Return [X, Y] of the center of cell containing provided text 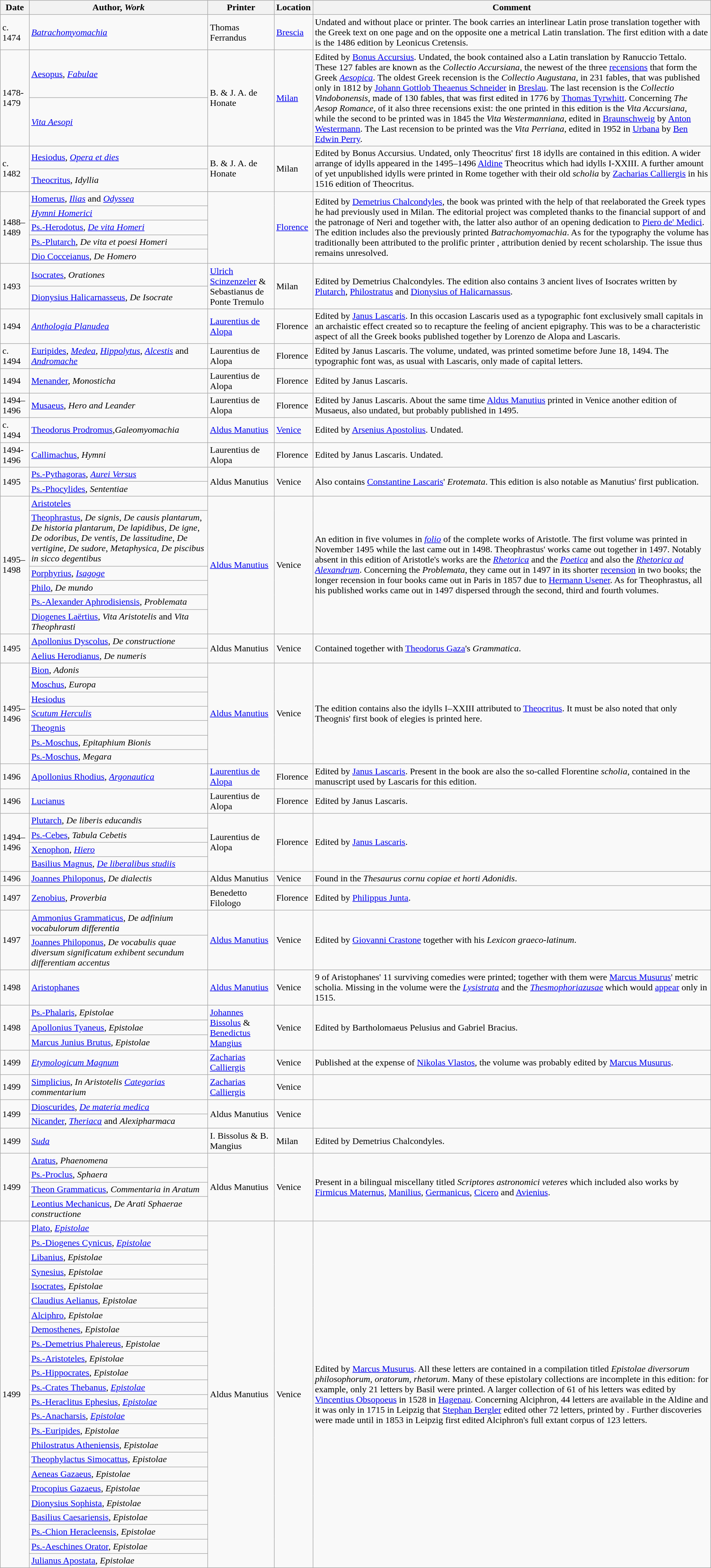
Theognis [118, 728]
Nicander, Theriaca and Alexipharmaca [118, 1121]
Marcus Junius Brutus, Epistolae [118, 1043]
Dionysius Sophista, Epistolae [118, 1503]
Dionysius Halicarnasseus, De Isocrate [118, 298]
Procopius Gazaeus, Epistolae [118, 1488]
Julianus Apostata, Epistolae [118, 1561]
Homerus, Ilias and Odyssea [118, 199]
Aesopus, Fabulae [118, 74]
Ps.-Diogenes Cynicus, Epistolae [118, 1243]
Joannes Philoponus, De vocabulis quae diversum significatum exhibent secundum differentiam accentus [118, 952]
I. Bissolus & B. Mangius [241, 1141]
Ammonius Grammaticus, De adfinium vocabulorum differentia [118, 922]
Aeneas Gazaeus, Epistolae [118, 1474]
Leontius Mechanicus, De Arati Sphaerae constructione [118, 1209]
1495–1498 [15, 565]
Plato, Epistolae [118, 1228]
Batrachomyomachia [118, 32]
Printer [241, 8]
Aelius Herodianus, De numeris [118, 656]
1478-1479 [15, 98]
Contained together with Theodorus Gaza's Grammatica. [512, 648]
Apollonius Tyaneus, Epistolae [118, 1027]
Location [294, 8]
Ps.-Pythagoras, Aurei Versus [118, 474]
Libanius, Epistolae [118, 1257]
c. 1474 [15, 32]
Philo, De mundo [118, 588]
Ps.-Alexander Aphrodisiensis, Problemata [118, 602]
Found in the Thesaurus cornu copiae et horti Adonidis. [512, 878]
Edited by Demetrius Chalcondyles. [512, 1141]
Ps.-Moschus, Megara [118, 757]
1494-1496 [15, 455]
Apollonius Dyscolus, De constructione [118, 641]
Ps.-Chion Heracleensis, Epistolae [118, 1532]
Ps.-Plutarch, De vita et poesi Homeri [118, 242]
Johannes Bissolus & Benedictus Mangius [241, 1028]
Ps.-Herodotus, De vita Homeri [118, 227]
Theodorus Prodromus,Galeomyomachia [118, 430]
Dio Cocceianus, De Homero [118, 256]
Joannes Philoponus, De dialectis [118, 878]
Menander, Monosticha [118, 380]
Dioscurides, De materia medica [118, 1107]
Simplicius, In Aristotelis Categorias commentarium [118, 1087]
Vita Aesopi [118, 122]
Demosthenes, Epistolae [118, 1330]
Benedetto Filologo [241, 898]
Zenobius, Proverbia [118, 898]
Date [15, 8]
Basilius Caesariensis, Epistolae [118, 1517]
Ps.-Cebes, Tabula Cebetis [118, 835]
Thomas Ferrandus [241, 32]
Ps.-Crates Thebanus, Epistolae [118, 1387]
Ps.-Hippocrates, Epistolae [118, 1373]
Callimachus, Hymni [118, 455]
Philostratus Atheniensis, Epistolae [118, 1445]
Xenophon, Hiero [118, 849]
Isocrates, Orationes [118, 275]
Isocrates, Epistolae [118, 1286]
Comment [512, 8]
1493 [15, 286]
Edited by Bartholomaeus Pelusius and Gabriel Bracius. [512, 1028]
Plutarch, De liberis educandis [118, 821]
Etymologicum Magnum [118, 1063]
Claudius Aelianus, Epistolae [118, 1300]
Lucianus [118, 801]
Ps.-Moschus, Epitaphium Bionis [118, 742]
Edited by Arsenius Apostolius. Undated. [512, 430]
Alciphro, Epistolae [118, 1315]
Anthologia Planudea [118, 326]
Hesiodus [118, 699]
Apollonius Rhodius, Argonautica [118, 777]
Aristophanes [118, 987]
Also contains Constantine Lascaris' Erotemata. This edition is also notable as Manutius' first publication. [512, 482]
Author, Work [118, 8]
Edited by Janus Lascaris. Undated. [512, 455]
Brescia [294, 32]
Ps.-Euripides, Epistolae [118, 1431]
1488–1489 [15, 227]
Synesius, Epistolae [118, 1272]
Ps.-Demetrius Phalereus, Epistolae [118, 1344]
Theon Grammaticus, Commentaria in Aratum [118, 1189]
Musaeus, Hero and Leander [118, 405]
Euripides, Medea, Hippolytus, Alcestis and Andromache [118, 356]
Ps.-Phalaris, Epistolae [118, 1013]
Basilius Magnus, De liberalibus studiis [118, 864]
Ps.-Proclus, Sphaera [118, 1175]
Theocritus, Idyllia [118, 180]
Ps.-Anacharsis, Epistolae [118, 1416]
Ulrich Scinzenzeler & Sebastianus de Ponte Tremulo [241, 286]
Diogenes Laërtius, Vita Aristotelis and Vita Theophrasti [118, 622]
Theophylactus Simocattus, Epistolae [118, 1459]
Moschus, Europa [118, 684]
Hymni Homerici [118, 213]
Suda [118, 1141]
Porphyrius, Isagoge [118, 573]
1495–1496 [15, 713]
c. 1482 [15, 169]
Ps.-Aristoteles, Epistolae [118, 1358]
Edited by Giovanni Crastone together with his Lexicon graeco-latinum. [512, 940]
Ps.-Heraclitus Ephesius, Epistolae [118, 1402]
Scutum Herculis [118, 714]
Ps.-Phocylides, Sententiae [118, 489]
Edited by Philippus Junta. [512, 898]
Aristoteles [118, 503]
Aratus, Phaenomena [118, 1160]
Ps.-Aeschines Orator, Epistolae [118, 1546]
Bion, Adonis [118, 670]
Hesiodus, Opera et dies [118, 158]
Published at the expense of Nikolas Vlastos, the volume was probably edited by Marcus Musurus. [512, 1063]
